Return [X, Y] of the center of cell containing provided text 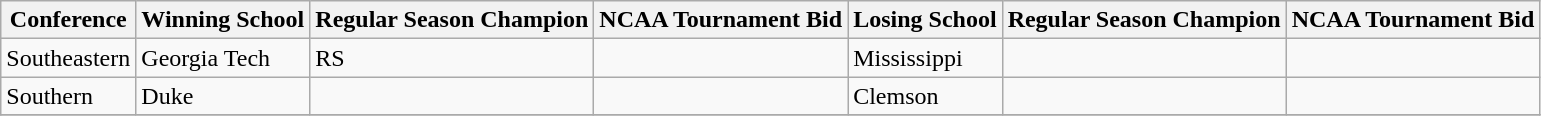
Southeastern [68, 58]
Georgia Tech [223, 58]
Winning School [223, 20]
Duke [223, 96]
Mississippi [925, 58]
Clemson [925, 96]
RS [452, 58]
Conference [68, 20]
Southern [68, 96]
Losing School [925, 20]
